Output the [X, Y] coordinate of the center of the cell containing the given text.  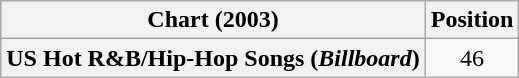
US Hot R&B/Hip-Hop Songs (Billboard) [213, 58]
Position [472, 20]
Chart (2003) [213, 20]
46 [472, 58]
